Return the [x, y] coordinate for the center point of the cell that contains the specified text.  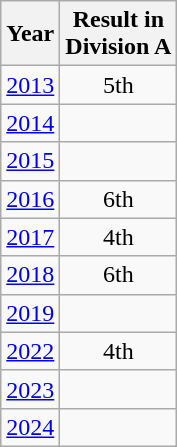
2016 [30, 199]
2017 [30, 237]
2024 [30, 427]
2015 [30, 161]
2022 [30, 351]
2023 [30, 389]
5th [118, 85]
2014 [30, 123]
Result inDivision A [118, 34]
2019 [30, 313]
2018 [30, 275]
2013 [30, 85]
Year [30, 34]
